Output the (X, Y) coordinate of the center of the cell containing the given text.  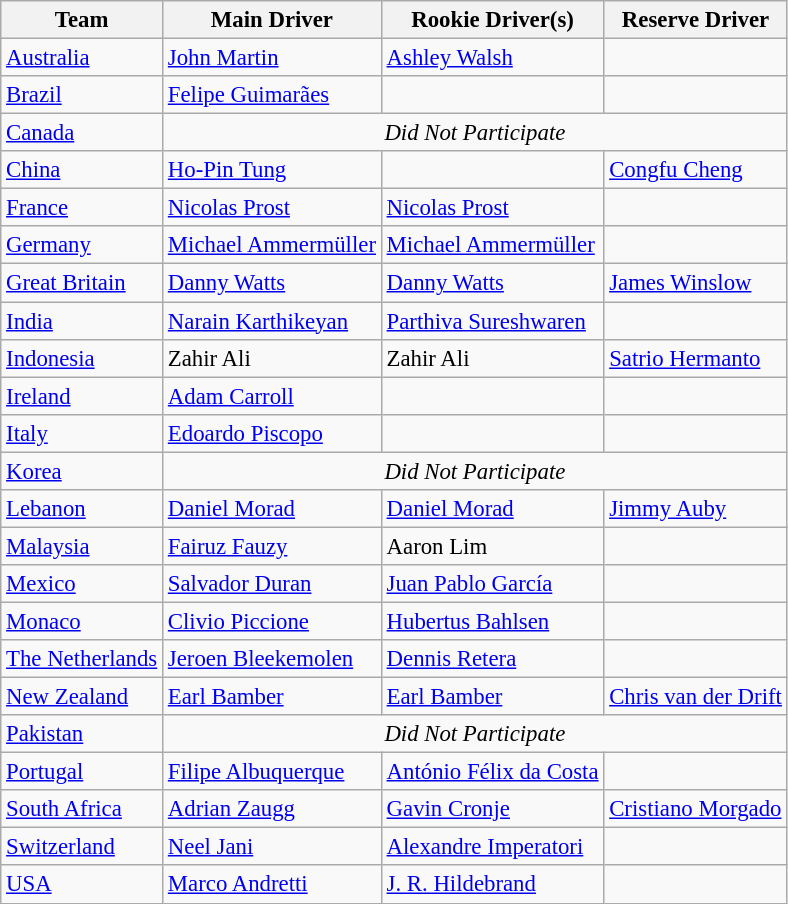
Gavin Cronje (492, 809)
Felipe Guimarães (272, 95)
Team (82, 20)
China (82, 170)
Lebanon (82, 509)
South Africa (82, 809)
Switzerland (82, 847)
Jeroen Bleekemolen (272, 659)
John Martin (272, 58)
Malaysia (82, 546)
Alexandre Imperatori (492, 847)
Neel Jani (272, 847)
Germany (82, 245)
New Zealand (82, 697)
Jimmy Auby (696, 509)
Italy (82, 433)
Chris van der Drift (696, 697)
Parthiva Sureshwaren (492, 321)
Hubertus Bahlsen (492, 621)
Reserve Driver (696, 20)
Fairuz Fauzy (272, 546)
James Winslow (696, 283)
USA (82, 885)
Brazil (82, 95)
France (82, 208)
Aaron Lim (492, 546)
Salvador Duran (272, 584)
Dennis Retera (492, 659)
Narain Karthikeyan (272, 321)
India (82, 321)
The Netherlands (82, 659)
Pakistan (82, 734)
Adrian Zaugg (272, 809)
Great Britain (82, 283)
Adam Carroll (272, 396)
Ashley Walsh (492, 58)
Portugal (82, 772)
Indonesia (82, 358)
Rookie Driver(s) (492, 20)
Korea (82, 471)
Satrio Hermanto (696, 358)
Cristiano Morgado (696, 809)
Mexico (82, 584)
Australia (82, 58)
Ireland (82, 396)
Monaco (82, 621)
J. R. Hildebrand (492, 885)
Canada (82, 133)
Ho-Pin Tung (272, 170)
Filipe Albuquerque (272, 772)
Congfu Cheng (696, 170)
Juan Pablo García (492, 584)
Main Driver (272, 20)
Marco Andretti (272, 885)
Edoardo Piscopo (272, 433)
Clivio Piccione (272, 621)
António Félix da Costa (492, 772)
